Detect which cell encompasses the target text, then output its [x, y] center coordinate. 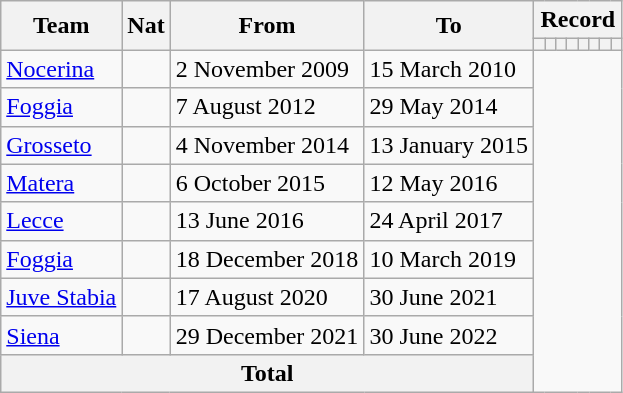
24 April 2017 [449, 221]
7 August 2012 [267, 107]
18 December 2018 [267, 259]
13 June 2016 [267, 221]
From [267, 26]
30 June 2022 [449, 335]
Matera [62, 183]
12 May 2016 [449, 183]
Grosseto [62, 145]
2 November 2009 [267, 69]
Siena [62, 335]
Nocerina [62, 69]
Total [268, 373]
Team [62, 26]
Lecce [62, 221]
17 August 2020 [267, 297]
Juve Stabia [62, 297]
29 May 2014 [449, 107]
4 November 2014 [267, 145]
6 October 2015 [267, 183]
29 December 2021 [267, 335]
Nat [146, 26]
Record [578, 20]
15 March 2010 [449, 69]
10 March 2019 [449, 259]
30 June 2021 [449, 297]
To [449, 26]
13 January 2015 [449, 145]
